Return the (x, y) coordinate for the center point of the cell that contains the specified text.  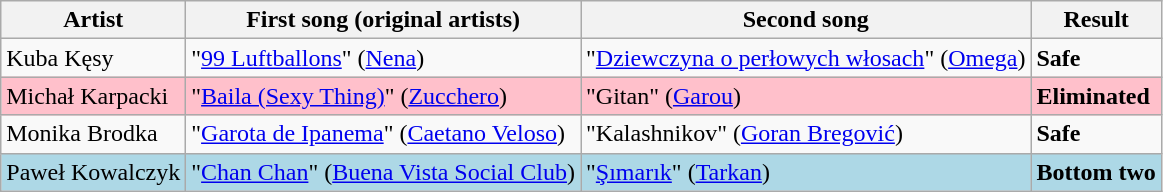
First song (original artists) (384, 20)
"Garota de Ipanema" (Caetano Veloso) (384, 134)
Paweł Kowalczyk (94, 172)
"Baila (Sexy Thing)" (Zucchero) (384, 96)
"Kalashnikov" (Goran Bregović) (805, 134)
"Chan Chan" (Buena Vista Social Club) (384, 172)
"Dziewczyna o perłowych włosach" (Omega) (805, 58)
Monika Brodka (94, 134)
"99 Luftballons" (Nena) (384, 58)
"Gitan" (Garou) (805, 96)
"Şımarık" (Tarkan) (805, 172)
Second song (805, 20)
Eliminated (1096, 96)
Result (1096, 20)
Bottom two (1096, 172)
Michał Karpacki (94, 96)
Kuba Kęsy (94, 58)
Artist (94, 20)
